Pinpoint the cell where the given text exists, returning its (x, y) midpoint coordinate. 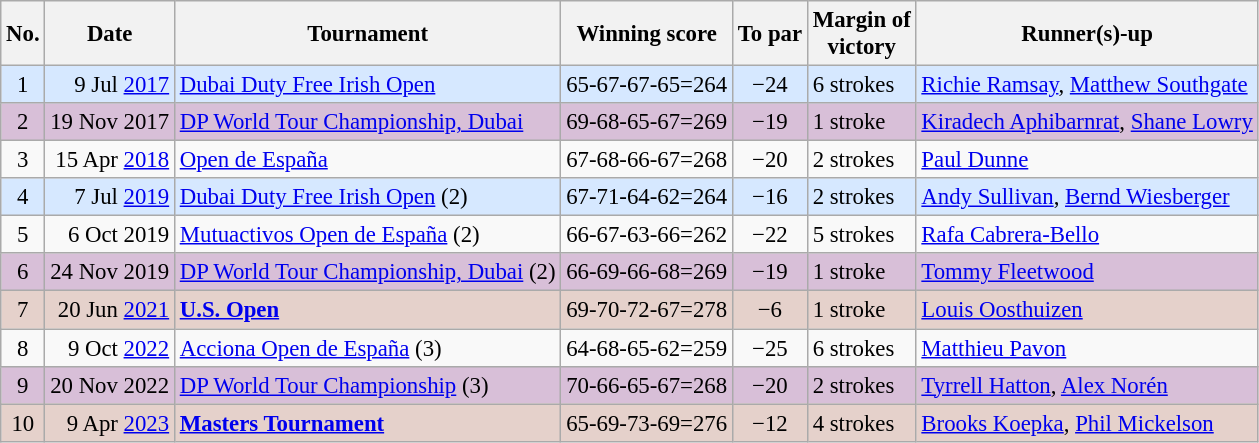
9 (23, 385)
Matthieu Pavon (1087, 348)
Runner(s)-up (1087, 34)
2 (23, 122)
9 Jul 2017 (110, 85)
Paul Dunne (1087, 160)
−24 (770, 85)
69-70-72-67=278 (647, 310)
24 Nov 2019 (110, 273)
Margin ofvictory (862, 34)
20 Jun 2021 (110, 310)
15 Apr 2018 (110, 160)
Rafa Cabrera-Bello (1087, 235)
19 Nov 2017 (110, 122)
69-68-65-67=269 (647, 122)
67-71-64-62=264 (647, 197)
4 (23, 197)
Tournament (367, 34)
64-68-65-62=259 (647, 348)
20 Nov 2022 (110, 385)
5 strokes (862, 235)
Dubai Duty Free Irish Open (367, 85)
65-69-73-69=276 (647, 423)
DP World Tour Championship, Dubai (2) (367, 273)
66-69-66-68=269 (647, 273)
Tyrrell Hatton, Alex Norén (1087, 385)
U.S. Open (367, 310)
6 (23, 273)
−12 (770, 423)
−16 (770, 197)
5 (23, 235)
9 Apr 2023 (110, 423)
DP World Tour Championship (3) (367, 385)
6 Oct 2019 (110, 235)
3 (23, 160)
67-68-66-67=268 (647, 160)
−25 (770, 348)
To par (770, 34)
9 Oct 2022 (110, 348)
−6 (770, 310)
Dubai Duty Free Irish Open (2) (367, 197)
Date (110, 34)
Louis Oosthuizen (1087, 310)
Open de España (367, 160)
Winning score (647, 34)
Masters Tournament (367, 423)
Brooks Koepka, Phil Mickelson (1087, 423)
Richie Ramsay, Matthew Southgate (1087, 85)
65-67-67-65=264 (647, 85)
7 Jul 2019 (110, 197)
Acciona Open de España (3) (367, 348)
8 (23, 348)
Tommy Fleetwood (1087, 273)
Andy Sullivan, Bernd Wiesberger (1087, 197)
DP World Tour Championship, Dubai (367, 122)
10 (23, 423)
−22 (770, 235)
Mutuactivos Open de España (2) (367, 235)
Kiradech Aphibarnrat, Shane Lowry (1087, 122)
4 strokes (862, 423)
No. (23, 34)
70-66-65-67=268 (647, 385)
1 (23, 85)
66-67-63-66=262 (647, 235)
7 (23, 310)
